Detect which cell encompasses the target text, then output its [x, y] center coordinate. 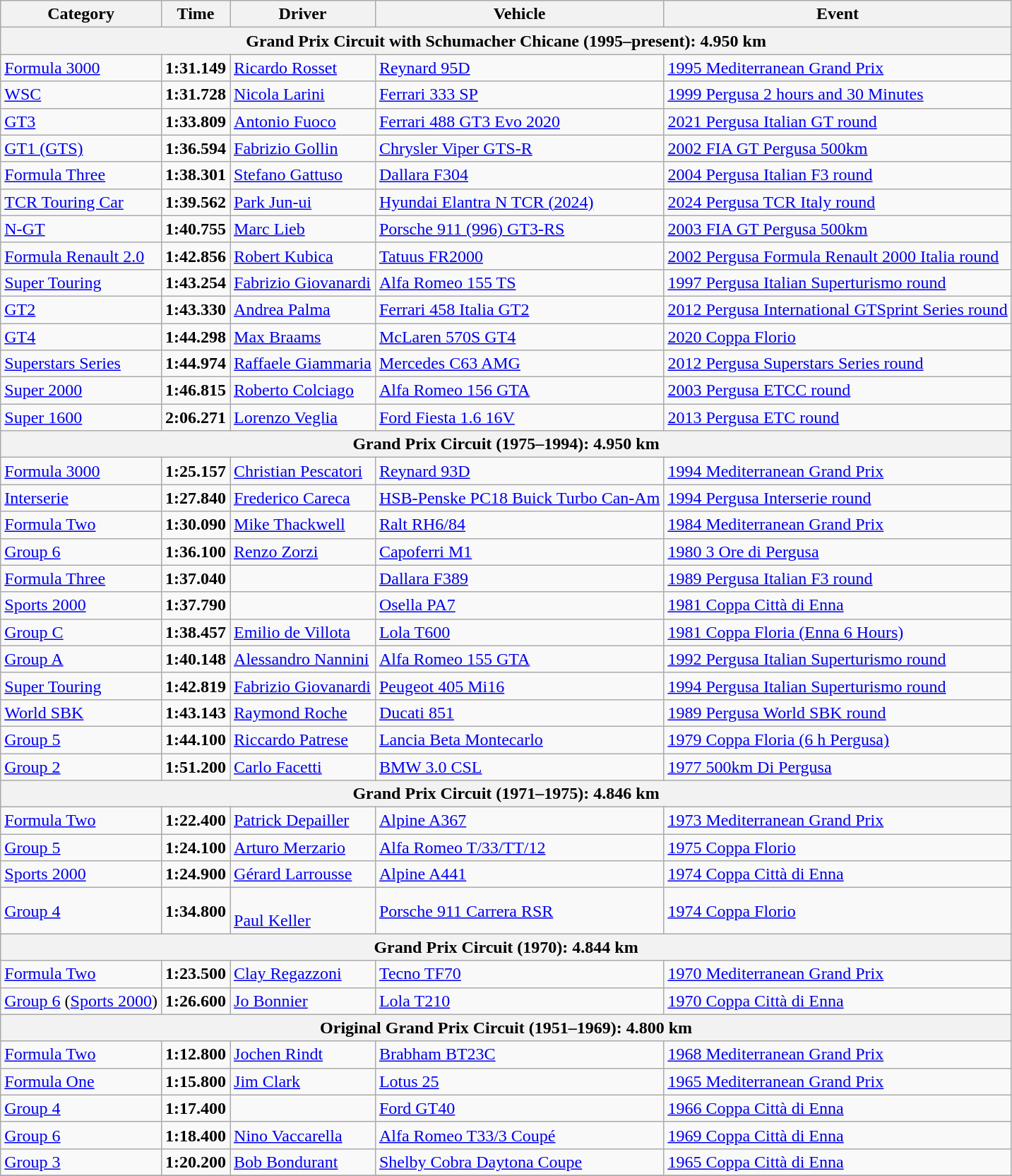
1:44.974 [195, 364]
1:31.149 [195, 68]
Alessandro Nannini [303, 659]
Formula Renault 2.0 [81, 256]
1:24.100 [195, 848]
Grand Prix Circuit with Schumacher Chicane (1995–present): 4.950 km [506, 41]
1:42.856 [195, 256]
1:27.840 [195, 498]
Hyundai Elantra N TCR (2024) [519, 202]
1965 Coppa Città di Enna [838, 1162]
1:44.100 [195, 740]
McLaren 570S GT4 [519, 337]
Porsche 911 Carrera RSR [519, 911]
1:39.562 [195, 202]
Nicola Larini [303, 95]
1981 Coppa Floria (Enna 6 Hours) [838, 632]
1965 Mediterranean Grand Prix [838, 1081]
Paul Keller [303, 911]
Stefano Gattuso [303, 175]
2012 Pergusa International GTSprint Series round [838, 309]
TCR Touring Car [81, 202]
1980 3 Ore di Pergusa [838, 552]
1979 Coppa Floria (6 h Pergusa) [838, 740]
Group A [81, 659]
Frederico Careca [303, 498]
1:38.457 [195, 632]
Alfa Romeo T33/3 Coupé [519, 1135]
Super 2000 [81, 391]
1:25.157 [195, 471]
1:12.800 [195, 1055]
BMW 3.0 CSL [519, 766]
2020 Coppa Florio [838, 337]
Alpine A367 [519, 821]
Raffaele Giammaria [303, 364]
1969 Coppa Città di Enna [838, 1135]
Ferrari 333 SP [519, 95]
1:33.809 [195, 121]
1994 Pergusa Interserie round [838, 498]
Ford GT40 [519, 1108]
1:51.200 [195, 766]
Andrea Palma [303, 309]
WSC [81, 95]
Osella PA7 [519, 605]
Lotus 25 [519, 1081]
1973 Mediterranean Grand Prix [838, 821]
1:46.815 [195, 391]
1:44.298 [195, 337]
1:40.148 [195, 659]
1:26.600 [195, 1001]
Riccardo Patrese [303, 740]
2:06.271 [195, 417]
1:22.400 [195, 821]
Grand Prix Circuit (1971–1975): 4.846 km [506, 794]
1966 Coppa Città di Enna [838, 1108]
Christian Pescatori [303, 471]
2012 Pergusa Superstars Series round [838, 364]
Fabrizio Gollin [303, 148]
1:37.040 [195, 578]
Ralt RH6/84 [519, 525]
Renzo Zorzi [303, 552]
Grand Prix Circuit (1975–1994): 4.950 km [506, 444]
Alfa Romeo T/33/TT/12 [519, 848]
1994 Mediterranean Grand Prix [838, 471]
Bob Bondurant [303, 1162]
Tecno TF70 [519, 974]
Lola T210 [519, 1001]
2003 FIA GT Pergusa 500km [838, 229]
2003 Pergusa ETCC round [838, 391]
Shelby Cobra Daytona Coupe [519, 1162]
Ferrari 488 GT3 Evo 2020 [519, 121]
1:34.800 [195, 911]
1:17.400 [195, 1108]
1981 Coppa Città di Enna [838, 605]
1:43.254 [195, 283]
Jim Clark [303, 1081]
Clay Regazzoni [303, 974]
Mercedes C63 AMG [519, 364]
World SBK [81, 713]
Marc Lieb [303, 229]
GT4 [81, 337]
Original Grand Prix Circuit (1951–1969): 4.800 km [506, 1028]
1995 Mediterranean Grand Prix [838, 68]
1:24.900 [195, 874]
Roberto Colciago [303, 391]
1:38.301 [195, 175]
1999 Pergusa 2 hours and 30 Minutes [838, 95]
Grand Prix Circuit (1970): 4.844 km [506, 947]
Dallara F304 [519, 175]
Time [195, 14]
Max Braams [303, 337]
Group 6 (Sports 2000) [81, 1001]
1989 Pergusa Italian F3 round [838, 578]
1:43.143 [195, 713]
2002 Pergusa Formula Renault 2000 Italia round [838, 256]
1:42.819 [195, 686]
1:20.200 [195, 1162]
Nino Vaccarella [303, 1135]
1:43.330 [195, 309]
Jochen Rindt [303, 1055]
Dallara F389 [519, 578]
Ford Fiesta 1.6 16V [519, 417]
1:23.500 [195, 974]
Formula One [81, 1081]
GT2 [81, 309]
1992 Pergusa Italian Superturismo round [838, 659]
Lorenzo Veglia [303, 417]
Ricardo Rosset [303, 68]
Raymond Roche [303, 713]
2002 FIA GT Pergusa 500km [838, 148]
GT3 [81, 121]
2021 Pergusa Italian GT round [838, 121]
Super 1600 [81, 417]
1994 Pergusa Italian Superturismo round [838, 686]
1974 Coppa Florio [838, 911]
Emilio de Villota [303, 632]
1:37.790 [195, 605]
1997 Pergusa Italian Superturismo round [838, 283]
N-GT [81, 229]
1984 Mediterranean Grand Prix [838, 525]
1977 500km Di Pergusa [838, 766]
Ducati 851 [519, 713]
Interserie [81, 498]
1989 Pergusa World SBK round [838, 713]
Porsche 911 (996) GT3-RS [519, 229]
1:30.090 [195, 525]
Arturo Merzario [303, 848]
Alfa Romeo 155 TS [519, 283]
Ferrari 458 Italia GT2 [519, 309]
1:18.400 [195, 1135]
GT1 (GTS) [81, 148]
Antonio Fuoco [303, 121]
Event [838, 14]
Lancia Beta Montecarlo [519, 740]
1:31.728 [195, 95]
2013 Pergusa ETC round [838, 417]
Category [81, 14]
Superstars Series [81, 364]
Brabham BT23C [519, 1055]
Capoferri M1 [519, 552]
Mike Thackwell [303, 525]
Alpine A441 [519, 874]
2004 Pergusa Italian F3 round [838, 175]
Reynard 93D [519, 471]
Patrick Depailler [303, 821]
Vehicle [519, 14]
Reynard 95D [519, 68]
Driver [303, 14]
1:36.594 [195, 148]
1975 Coppa Florio [838, 848]
Carlo Facetti [303, 766]
2024 Pergusa TCR Italy round [838, 202]
1:40.755 [195, 229]
Peugeot 405 Mi16 [519, 686]
Tatuus FR2000 [519, 256]
1:36.100 [195, 552]
Gérard Larrousse [303, 874]
Group 3 [81, 1162]
Jo Bonnier [303, 1001]
Group C [81, 632]
1968 Mediterranean Grand Prix [838, 1055]
Group 2 [81, 766]
1974 Coppa Città di Enna [838, 874]
Chrysler Viper GTS-R [519, 148]
1970 Coppa Città di Enna [838, 1001]
Lola T600 [519, 632]
Park Jun-ui [303, 202]
Alfa Romeo 155 GTA [519, 659]
1:15.800 [195, 1081]
HSB-Penske PC18 Buick Turbo Can-Am [519, 498]
Alfa Romeo 156 GTA [519, 391]
Robert Kubica [303, 256]
1970 Mediterranean Grand Prix [838, 974]
